Locate the cell with the specified text and output its [X, Y] center coordinate. 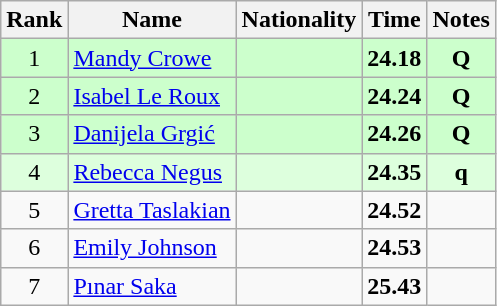
Isabel Le Roux [152, 96]
Rank [34, 20]
2 [34, 96]
24.24 [394, 96]
Danijela Grgić [152, 134]
q [461, 172]
Nationality [299, 20]
24.52 [394, 210]
6 [34, 248]
7 [34, 286]
Mandy Crowe [152, 58]
Name [152, 20]
24.35 [394, 172]
3 [34, 134]
25.43 [394, 286]
5 [34, 210]
Gretta Taslakian [152, 210]
1 [34, 58]
Pınar Saka [152, 286]
Rebecca Negus [152, 172]
Time [394, 20]
4 [34, 172]
24.18 [394, 58]
24.53 [394, 248]
Emily Johnson [152, 248]
24.26 [394, 134]
Notes [461, 20]
